Locate the cell with the specified text and output its (x, y) center coordinate. 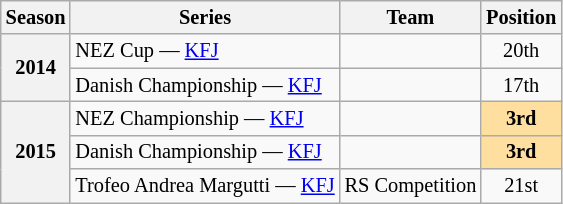
Team (411, 17)
2014 (36, 68)
Series (204, 17)
21st (521, 186)
2015 (36, 152)
NEZ Cup — KFJ (204, 51)
17th (521, 85)
Position (521, 17)
20th (521, 51)
NEZ Championship — KFJ (204, 118)
Season (36, 17)
Trofeo Andrea Margutti — KFJ (204, 186)
RS Competition (411, 186)
